Locate the cell with the specified text and output its [X, Y] center coordinate. 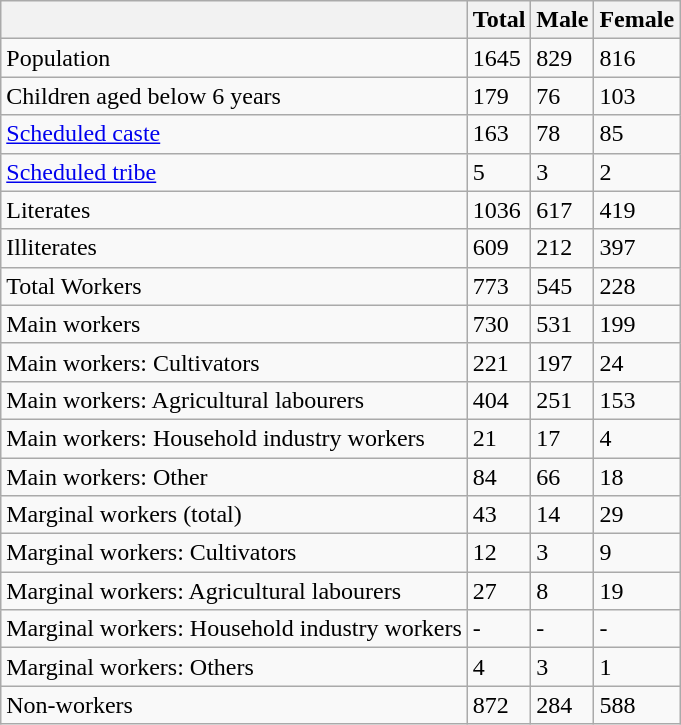
2 [637, 172]
617 [562, 210]
153 [637, 400]
588 [637, 705]
Total Workers [234, 286]
197 [562, 362]
103 [637, 96]
8 [562, 591]
24 [637, 362]
404 [499, 400]
545 [562, 286]
76 [562, 96]
Literates [234, 210]
251 [562, 400]
21 [499, 438]
816 [637, 58]
163 [499, 134]
18 [637, 477]
9 [637, 553]
17 [562, 438]
85 [637, 134]
29 [637, 515]
Main workers: Cultivators [234, 362]
1036 [499, 210]
Total [499, 20]
228 [637, 286]
199 [637, 324]
Non-workers [234, 705]
179 [499, 96]
730 [499, 324]
419 [637, 210]
Children aged below 6 years [234, 96]
Marginal workers (total) [234, 515]
Main workers: Other [234, 477]
Male [562, 20]
19 [637, 591]
12 [499, 553]
Main workers: Household industry workers [234, 438]
872 [499, 705]
Female [637, 20]
5 [499, 172]
212 [562, 248]
Population [234, 58]
773 [499, 286]
221 [499, 362]
1645 [499, 58]
Marginal workers: Agricultural labourers [234, 591]
Marginal workers: Others [234, 667]
Main workers [234, 324]
14 [562, 515]
84 [499, 477]
1 [637, 667]
531 [562, 324]
284 [562, 705]
609 [499, 248]
78 [562, 134]
397 [637, 248]
Main workers: Agricultural labourers [234, 400]
Scheduled tribe [234, 172]
27 [499, 591]
Scheduled caste [234, 134]
43 [499, 515]
66 [562, 477]
Illiterates [234, 248]
Marginal workers: Household industry workers [234, 629]
Marginal workers: Cultivators [234, 553]
829 [562, 58]
